Detect which cell encompasses the target text, then output its [x, y] center coordinate. 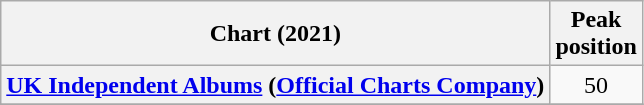
Peakposition [596, 34]
Chart (2021) [276, 34]
UK Independent Albums (Official Charts Company) [276, 85]
50 [596, 85]
